Detect which cell encompasses the target text, then output its (x, y) center coordinate. 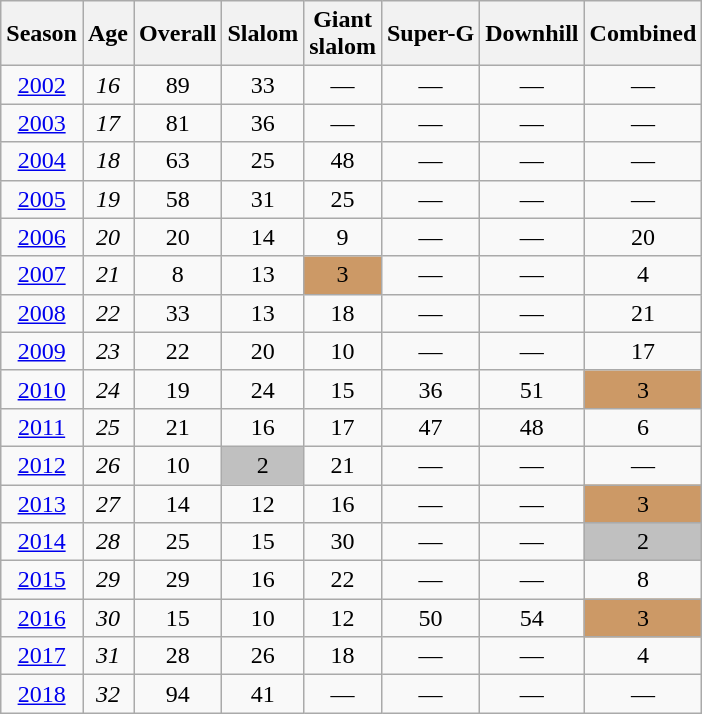
2013 (42, 503)
2010 (42, 389)
89 (178, 85)
2012 (42, 465)
2011 (42, 427)
2007 (42, 275)
Slalom (263, 34)
41 (263, 694)
2017 (42, 656)
47 (430, 427)
Overall (178, 34)
2014 (42, 542)
Super-G (430, 34)
94 (178, 694)
2006 (42, 237)
2015 (42, 580)
2018 (42, 694)
27 (108, 503)
2008 (42, 313)
9 (343, 237)
Downhill (532, 34)
58 (178, 199)
32 (108, 694)
2002 (42, 85)
2004 (42, 161)
2005 (42, 199)
63 (178, 161)
Age (108, 34)
23 (108, 351)
51 (532, 389)
Combined (643, 34)
50 (430, 618)
2016 (42, 618)
81 (178, 123)
6 (643, 427)
2003 (42, 123)
Giantslalom (343, 34)
54 (532, 618)
2009 (42, 351)
Season (42, 34)
